Determine the (X, Y) coordinate at the center of the cell enclosing the given text.  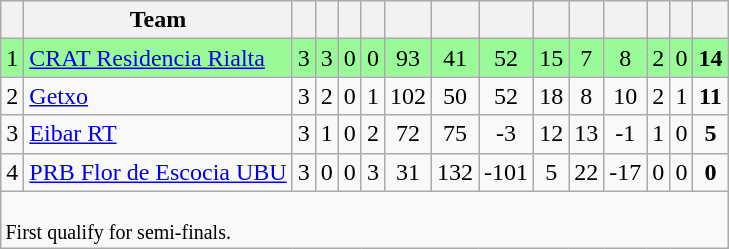
13 (586, 134)
93 (408, 58)
50 (456, 96)
Eibar RT (158, 134)
132 (456, 172)
-1 (626, 134)
Team (158, 20)
PRB Flor de Escocia UBU (158, 172)
11 (710, 96)
75 (456, 134)
12 (552, 134)
7 (586, 58)
4 (12, 172)
-17 (626, 172)
CRAT Residencia Rialta (158, 58)
10 (626, 96)
-101 (506, 172)
102 (408, 96)
First qualify for semi-finals. (364, 220)
18 (552, 96)
41 (456, 58)
15 (552, 58)
31 (408, 172)
Getxo (158, 96)
14 (710, 58)
22 (586, 172)
72 (408, 134)
-3 (506, 134)
